Locate the cell with the specified text and output its [x, y] center coordinate. 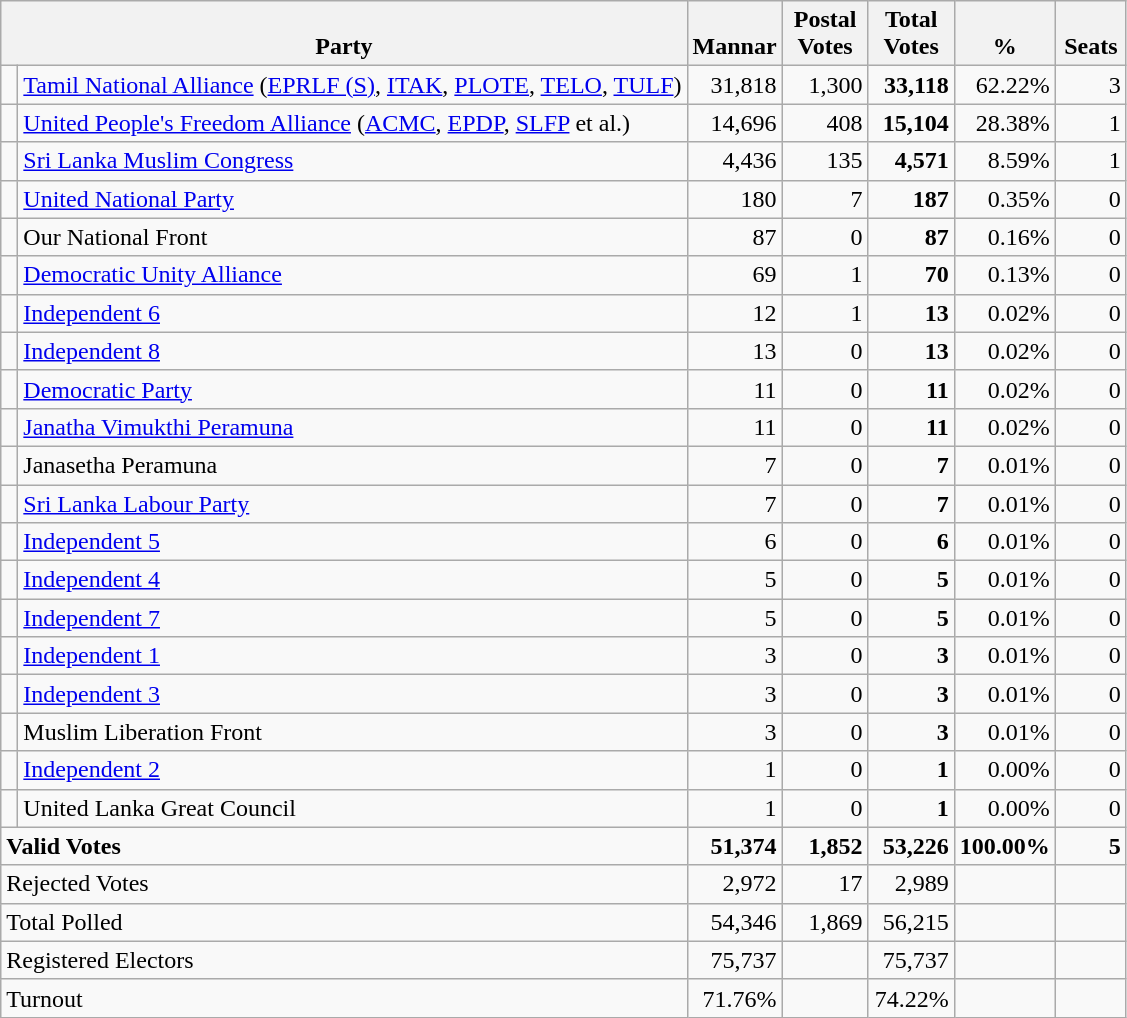
Janasetha Peramuna [352, 465]
Independent 2 [352, 770]
Registered Electors [344, 960]
51,374 [734, 846]
Our National Front [352, 237]
Party [344, 34]
408 [825, 123]
Democratic Party [352, 389]
0.16% [1004, 237]
53,226 [911, 846]
74.22% [911, 998]
56,215 [911, 922]
12 [734, 313]
Mannar [734, 34]
Independent 4 [352, 580]
135 [825, 161]
54,346 [734, 922]
0.35% [1004, 199]
15,104 [911, 123]
Independent 3 [352, 694]
1,852 [825, 846]
17 [825, 884]
0.13% [1004, 275]
62.22% [1004, 85]
% [1004, 34]
Rejected Votes [344, 884]
180 [734, 199]
Democratic Unity Alliance [352, 275]
31,818 [734, 85]
187 [911, 199]
Seats [1090, 34]
Turnout [344, 998]
Independent 1 [352, 656]
2,989 [911, 884]
70 [911, 275]
33,118 [911, 85]
Sri Lanka Labour Party [352, 503]
28.38% [1004, 123]
Independent 7 [352, 618]
71.76% [734, 998]
4,571 [911, 161]
69 [734, 275]
100.00% [1004, 846]
Independent 6 [352, 313]
1,300 [825, 85]
Janatha Vimukthi Peramuna [352, 427]
Independent 8 [352, 351]
United People's Freedom Alliance (ACMC, EPDP, SLFP et al.) [352, 123]
Valid Votes [344, 846]
Tamil National Alliance (EPRLF (S), ITAK, PLOTE, TELO, TULF) [352, 85]
8.59% [1004, 161]
Muslim Liberation Front [352, 732]
2,972 [734, 884]
14,696 [734, 123]
1,869 [825, 922]
PostalVotes [825, 34]
Sri Lanka Muslim Congress [352, 161]
Total Polled [344, 922]
United National Party [352, 199]
4,436 [734, 161]
Total Votes [911, 34]
Independent 5 [352, 542]
United Lanka Great Council [352, 808]
